Provide the [x, y] coordinate of the cell's center where the given text is located.  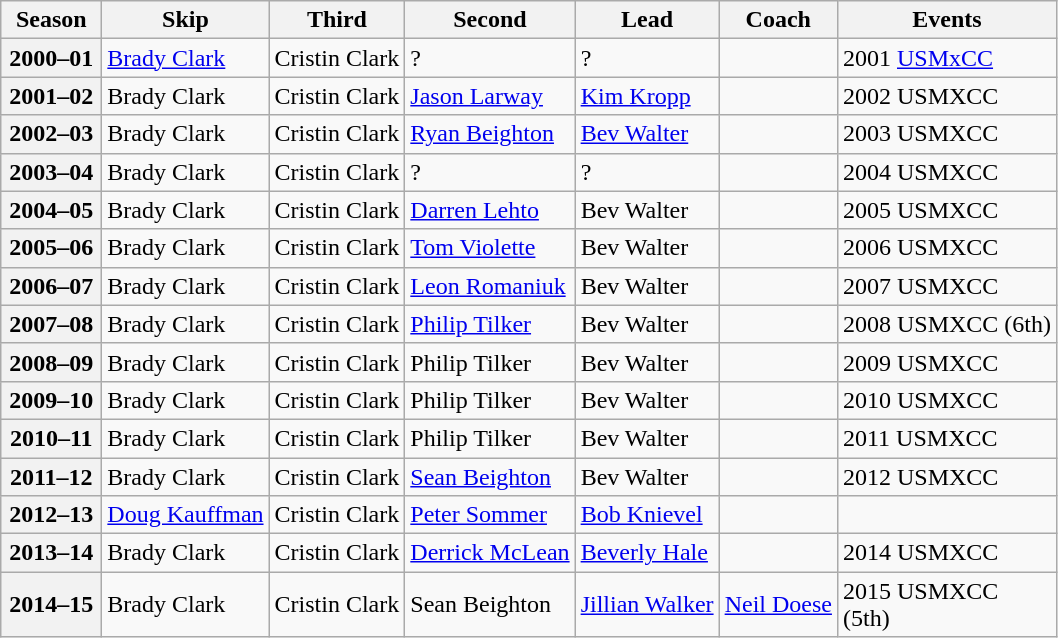
Derrick McLean [490, 553]
Neil Doese [778, 604]
2014 USMXCC [946, 553]
Kim Kropp [647, 96]
Bob Knievel [647, 515]
2010 USMXCC [946, 400]
2001–02 [52, 96]
2003 USMXCC [946, 134]
Beverly Hale [647, 553]
2012 USMXCC [946, 477]
2000–01 [52, 58]
2003–04 [52, 172]
2005–06 [52, 248]
2007 USMXCC [946, 286]
2007–08 [52, 324]
Events [946, 20]
Second [490, 20]
2005 USMXCC [946, 210]
2001 USMxCC [946, 58]
2008–09 [52, 362]
Jason Larway [490, 96]
2002–03 [52, 134]
2004 USMXCC [946, 172]
Third [337, 20]
2008 USMXCC (6th) [946, 324]
Ryan Beighton [490, 134]
2006–07 [52, 286]
Skip [186, 20]
Season [52, 20]
2009 USMXCC [946, 362]
2010–11 [52, 438]
Coach [778, 20]
2012–13 [52, 515]
Jillian Walker [647, 604]
2013–14 [52, 553]
2014–15 [52, 604]
2006 USMXCC [946, 248]
Leon Romaniuk [490, 286]
Darren Lehto [490, 210]
2015 USMXCC (5th) [946, 604]
2011–12 [52, 477]
2004–05 [52, 210]
2009–10 [52, 400]
Doug Kauffman [186, 515]
Tom Violette [490, 248]
Peter Sommer [490, 515]
Lead [647, 20]
2011 USMXCC [946, 438]
2002 USMXCC [946, 96]
